Identify which cell holds the provided text, then report its [x, y] central coordinate. 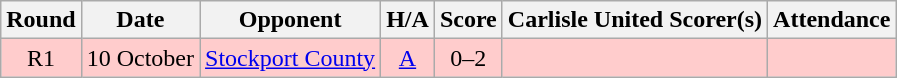
Opponent [290, 20]
Attendance [832, 20]
0–2 [468, 58]
H/A [408, 20]
Score [468, 20]
A [408, 58]
R1 [41, 58]
Stockport County [290, 58]
Date [140, 20]
10 October [140, 58]
Round [41, 20]
Carlisle United Scorer(s) [634, 20]
